Capture the cell that displays the provided text and extract its [X, Y] central coordinate. 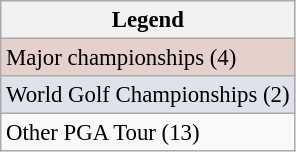
Legend [148, 20]
Other PGA Tour (13) [148, 133]
Major championships (4) [148, 58]
World Golf Championships (2) [148, 95]
